Locate the cell with the specified text and output its (X, Y) center coordinate. 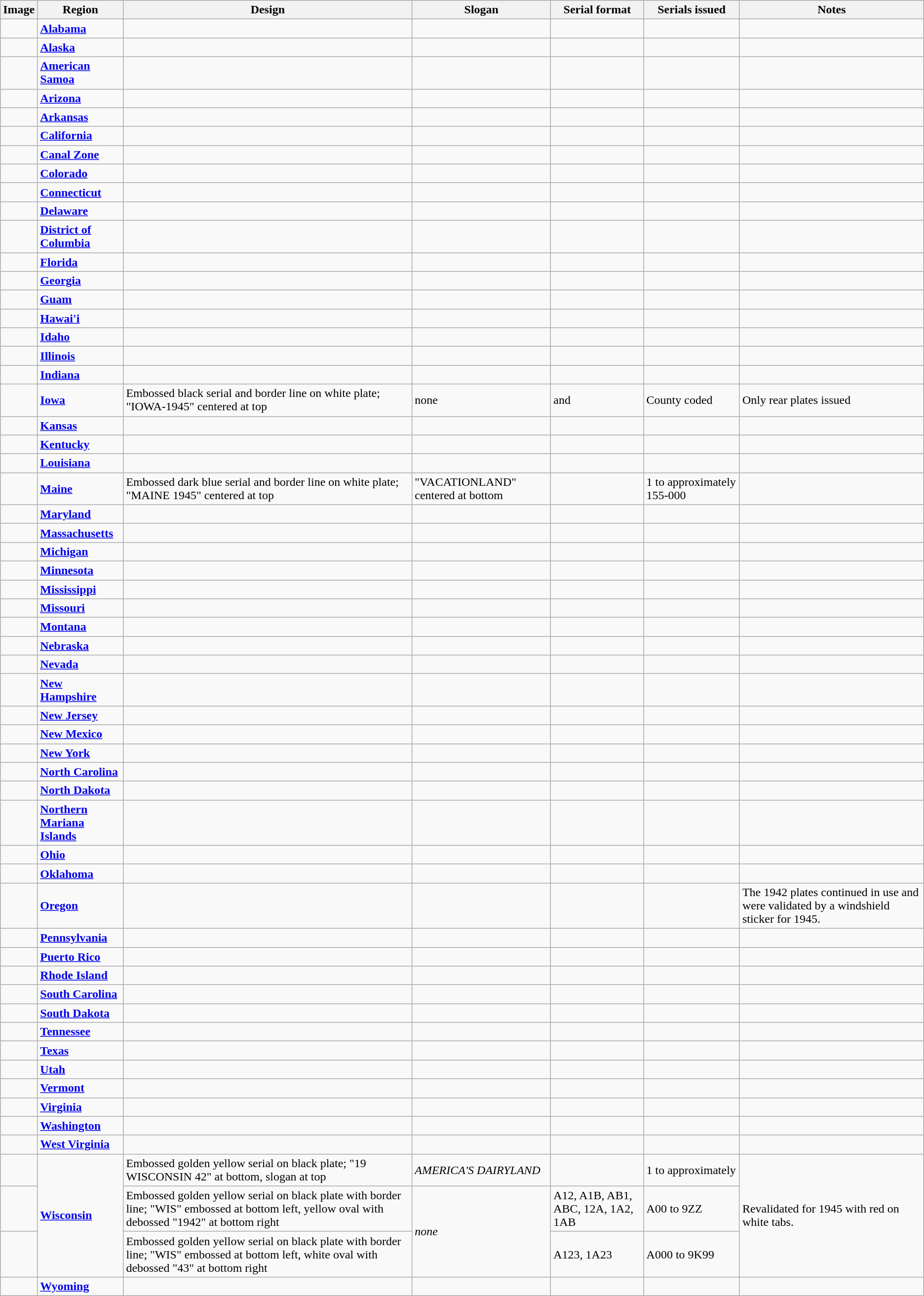
Image (19, 10)
Texas (80, 1051)
A12, A1B, AB1, ABC, 12A, 1A2, 1AB (597, 1209)
Serials issued (692, 10)
Alabama (80, 29)
North Dakota (80, 790)
Embossed black serial and border line on white plate; "IOWA-1945" centered at top (268, 400)
Design (268, 10)
Virginia (80, 1107)
Illinois (80, 356)
West Virginia (80, 1144)
Rhode Island (80, 976)
Colorado (80, 173)
Florida (80, 262)
Michigan (80, 551)
1 to approximately (692, 1170)
Washington (80, 1126)
County coded (692, 400)
Only rear plates issued (831, 400)
Embossed dark blue serial and border line on white plate; "MAINE 1945" centered at top (268, 489)
Oregon (80, 905)
Oklahoma (80, 873)
Embossed golden yellow serial on black plate with border line; "WIS" embossed at bottom left, yellow oval with debossed "1942" at bottom right (268, 1209)
New Hampshire (80, 690)
South Carolina (80, 994)
A000 to 9K99 (692, 1254)
Minnesota (80, 570)
Missouri (80, 608)
Iowa (80, 400)
Indiana (80, 375)
Canal Zone (80, 155)
South Dakota (80, 1013)
Wyoming (80, 1286)
The 1942 plates continued in use and were validated by a windshield sticker for 1945. (831, 905)
1 to approximately 155-000 (692, 489)
Massachusetts (80, 533)
Kansas (80, 426)
California (80, 136)
Ohio (80, 855)
Slogan (482, 10)
Region (80, 10)
Connecticut (80, 192)
Arkansas (80, 117)
Delaware (80, 211)
Alaska (80, 47)
A00 to 9ZZ (692, 1209)
Northern Mariana Islands (80, 823)
and (597, 400)
Puerto Rico (80, 956)
Notes (831, 10)
Nevada (80, 665)
AMERICA'S DAIRYLAND (482, 1170)
Maine (80, 489)
Hawai'i (80, 318)
Georgia (80, 281)
American Samoa (80, 73)
Maryland (80, 514)
Mississippi (80, 589)
Wisconsin (80, 1216)
Embossed golden yellow serial on black plate with border line; "WIS" embossed at bottom left, white oval with debossed "43" at bottom right (268, 1254)
Guam (80, 300)
Kentucky (80, 444)
Revalidated for 1945 with red on white tabs. (831, 1216)
Utah (80, 1069)
Louisiana (80, 463)
Montana (80, 627)
North Carolina (80, 772)
Vermont (80, 1088)
New York (80, 753)
A123, 1A23 (597, 1254)
Pennsylvania (80, 938)
Nebraska (80, 646)
New Jersey (80, 715)
"VACATIONLAND" centered at bottom (482, 489)
Tennessee (80, 1032)
Arizona (80, 98)
Embossed golden yellow serial on black plate; "19 WISCONSIN 42" at bottom, slogan at top (268, 1170)
New Mexico (80, 734)
District ofColumbia (80, 236)
Idaho (80, 337)
Serial format (597, 10)
